Scan for the cell matching the given text and deliver its [x, y] coordinate at center. 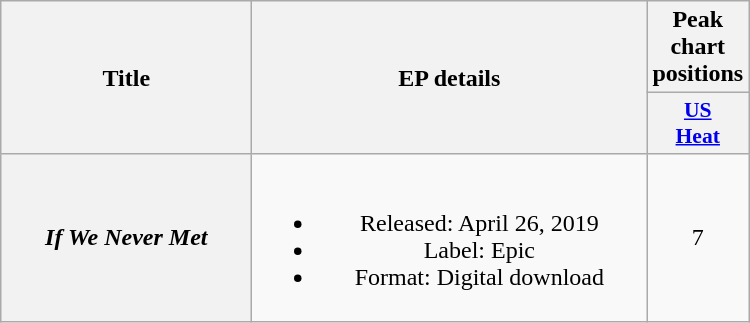
USHeat [698, 124]
Title [126, 78]
Released: April 26, 2019Label: EpicFormat: Digital download [450, 238]
Peak chart positions [698, 47]
EP details [450, 78]
If We Never Met [126, 238]
7 [698, 238]
